For the text-containing cell, return its midpoint in [x, y] coordinate format. 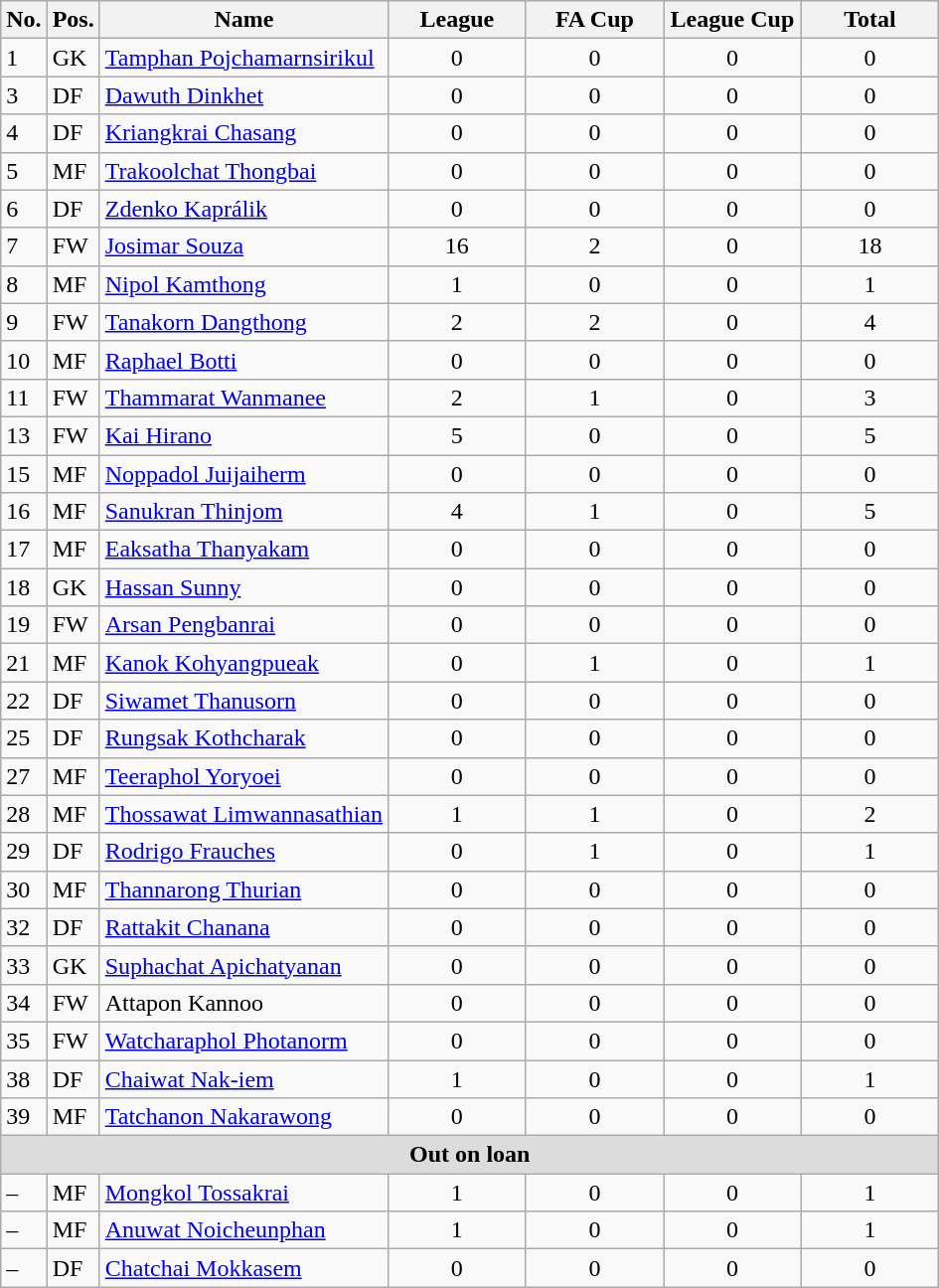
Thannarong Thurian [243, 889]
Kai Hirano [243, 435]
11 [24, 398]
34 [24, 1003]
32 [24, 927]
17 [24, 550]
21 [24, 663]
Arsan Pengbanrai [243, 625]
Suphachat Apichatyanan [243, 965]
Tamphan Pojchamarnsirikul [243, 58]
Noppadol Juijaiherm [243, 474]
Raphael Botti [243, 360]
League [457, 20]
No. [24, 20]
FA Cup [594, 20]
Pos. [74, 20]
38 [24, 1078]
Name [243, 20]
25 [24, 738]
Rungsak Kothcharak [243, 738]
Total [870, 20]
Thammarat Wanmanee [243, 398]
Trakoolchat Thongbai [243, 171]
35 [24, 1041]
19 [24, 625]
Sanukran Thinjom [243, 512]
22 [24, 701]
29 [24, 852]
Mongkol Tossakrai [243, 1193]
Hassan Sunny [243, 587]
Rattakit Chanana [243, 927]
28 [24, 814]
15 [24, 474]
39 [24, 1117]
Kanok Kohyangpueak [243, 663]
Attapon Kannoo [243, 1003]
10 [24, 360]
Nipol Kamthong [243, 284]
Josimar Souza [243, 246]
30 [24, 889]
6 [24, 209]
Zdenko Kaprálik [243, 209]
Anuwat Noicheunphan [243, 1230]
Dawuth Dinkhet [243, 95]
Tatchanon Nakarawong [243, 1117]
9 [24, 322]
Watcharaphol Photanorm [243, 1041]
13 [24, 435]
Chaiwat Nak-iem [243, 1078]
Thossawat Limwannasathian [243, 814]
Eaksatha Thanyakam [243, 550]
8 [24, 284]
Kriangkrai Chasang [243, 133]
Chatchai Mokkasem [243, 1268]
Teeraphol Yoryoei [243, 776]
33 [24, 965]
27 [24, 776]
Tanakorn Dangthong [243, 322]
Siwamet Thanusorn [243, 701]
7 [24, 246]
Out on loan [470, 1155]
Rodrigo Frauches [243, 852]
League Cup [733, 20]
